Return [x, y] of the center of cell containing provided text 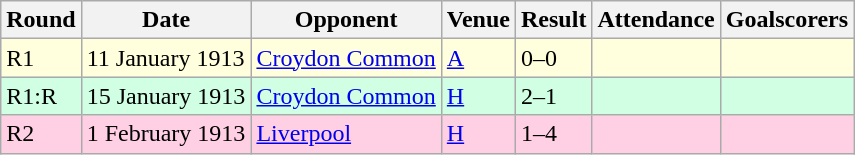
Date [166, 20]
R2 [41, 134]
R1:R [41, 96]
1–4 [554, 134]
R1 [41, 58]
Goalscorers [786, 20]
Opponent [346, 20]
11 January 1913 [166, 58]
Attendance [656, 20]
1 February 1913 [166, 134]
Round [41, 20]
Result [554, 20]
A [478, 58]
0–0 [554, 58]
15 January 1913 [166, 96]
2–1 [554, 96]
Liverpool [346, 134]
Venue [478, 20]
